Return the (X, Y) coordinate for the center point of the cell that contains the specified text.  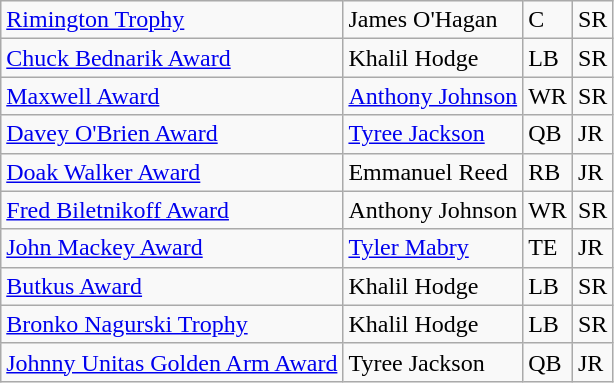
Rimington Trophy (172, 20)
Maxwell Award (172, 96)
TE (548, 248)
Tyler Mabry (433, 248)
Emmanuel Reed (433, 172)
Johnny Unitas Golden Arm Award (172, 362)
Butkus Award (172, 286)
Chuck Bednarik Award (172, 58)
John Mackey Award (172, 248)
Fred Biletnikoff Award (172, 210)
C (548, 20)
Bronko Nagurski Trophy (172, 324)
Davey O'Brien Award (172, 134)
James O'Hagan (433, 20)
RB (548, 172)
Doak Walker Award (172, 172)
